Search for the cell housing the specified text and yield its (X, Y) center coordinate. 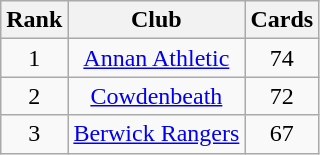
Cards (282, 20)
74 (282, 58)
Berwick Rangers (156, 134)
2 (34, 96)
3 (34, 134)
Cowdenbeath (156, 96)
67 (282, 134)
Rank (34, 20)
Annan Athletic (156, 58)
1 (34, 58)
72 (282, 96)
Club (156, 20)
